Return [X, Y] of the center of cell containing provided text 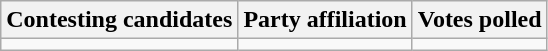
Party affiliation [325, 20]
Contesting candidates [120, 20]
Votes polled [480, 20]
